Return [x, y] of the center of cell containing provided text 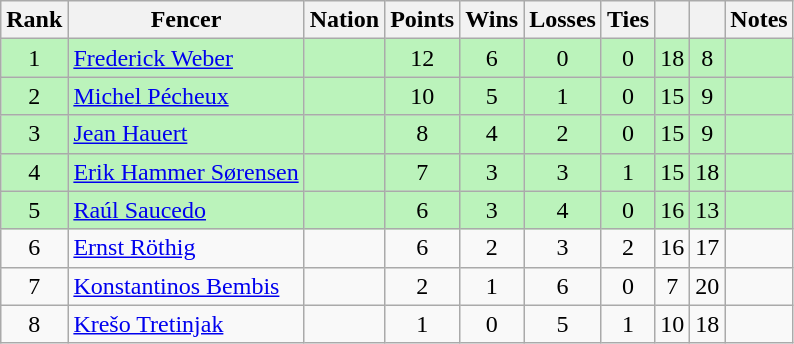
Frederick Weber [186, 58]
Michel Pécheux [186, 96]
Wins [492, 20]
Krešo Tretinjak [186, 324]
12 [422, 58]
Fencer [186, 20]
Points [422, 20]
Nation [344, 20]
Ties [628, 20]
Ernst Röthig [186, 248]
Rank [34, 20]
13 [708, 210]
Raúl Saucedo [186, 210]
Erik Hammer Sørensen [186, 172]
Losses [563, 20]
Notes [759, 20]
Konstantinos Bembis [186, 286]
20 [708, 286]
17 [708, 248]
Jean Hauert [186, 134]
